From the cell containing the given text, extract its center point as (x, y) coordinate. 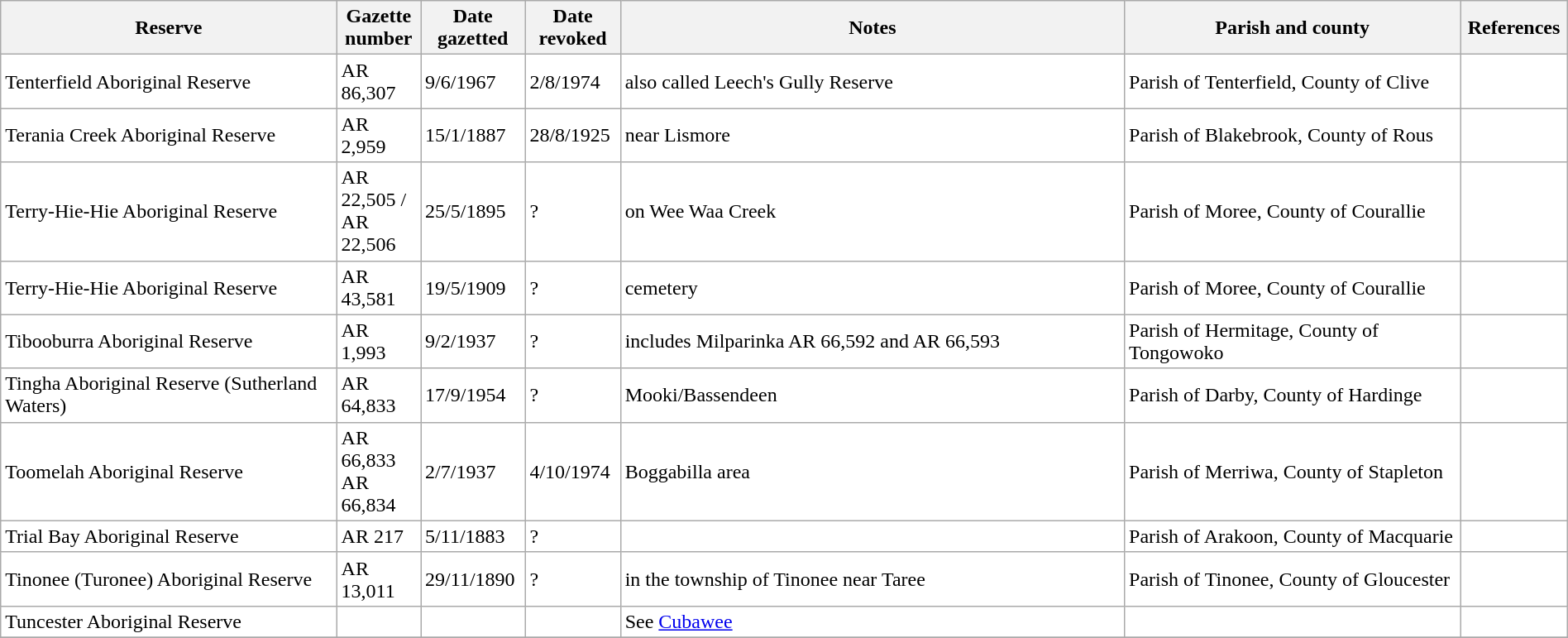
Tuncester Aboriginal Reserve (169, 621)
Parish of Blakebrook, County of Rous (1293, 136)
2/8/1974 (572, 81)
4/10/1974 (572, 472)
cemetery (872, 288)
See Cubawee (872, 621)
includes Milparinka AR 66,592 and AR 66,593 (872, 341)
19/5/1909 (473, 288)
Terania Creek Aboriginal Reserve (169, 136)
Notes (872, 28)
AR 217 (379, 536)
in the township of Tinonee near Taree (872, 579)
References (1513, 28)
AR 22,505 / AR 22,506 (379, 212)
AR 64,833 (379, 396)
Parish of Tinonee, County of Gloucester (1293, 579)
17/9/1954 (473, 396)
Parish of Merriwa, County of Stapleton (1293, 472)
15/1/1887 (473, 136)
AR 86,307 (379, 81)
Tibooburra Aboriginal Reserve (169, 341)
Gazette number (379, 28)
Parish of Arakoon, County of Macquarie (1293, 536)
Tenterfield Aboriginal Reserve (169, 81)
AR 1,993 (379, 341)
Parish and county (1293, 28)
Date revoked (572, 28)
28/8/1925 (572, 136)
Tingha Aboriginal Reserve (Sutherland Waters) (169, 396)
Parish of Darby, County of Hardinge (1293, 396)
Toomelah Aboriginal Reserve (169, 472)
2/7/1937 (473, 472)
AR 2,959 (379, 136)
Mooki/Bassendeen (872, 396)
on Wee Waa Creek (872, 212)
AR 66,833AR 66,834 (379, 472)
Date gazetted (473, 28)
9/6/1967 (473, 81)
29/11/1890 (473, 579)
near Lismore (872, 136)
Reserve (169, 28)
Trial Bay Aboriginal Reserve (169, 536)
Parish of Hermitage, County of Tongowoko (1293, 341)
9/2/1937 (473, 341)
Boggabilla area (872, 472)
Parish of Tenterfield, County of Clive (1293, 81)
25/5/1895 (473, 212)
Tinonee (Turonee) Aboriginal Reserve (169, 579)
AR 13,011 (379, 579)
5/11/1883 (473, 536)
also called Leech's Gully Reserve (872, 81)
AR 43,581 (379, 288)
